Determine the (X, Y) coordinate at the center of the cell enclosing the given text.  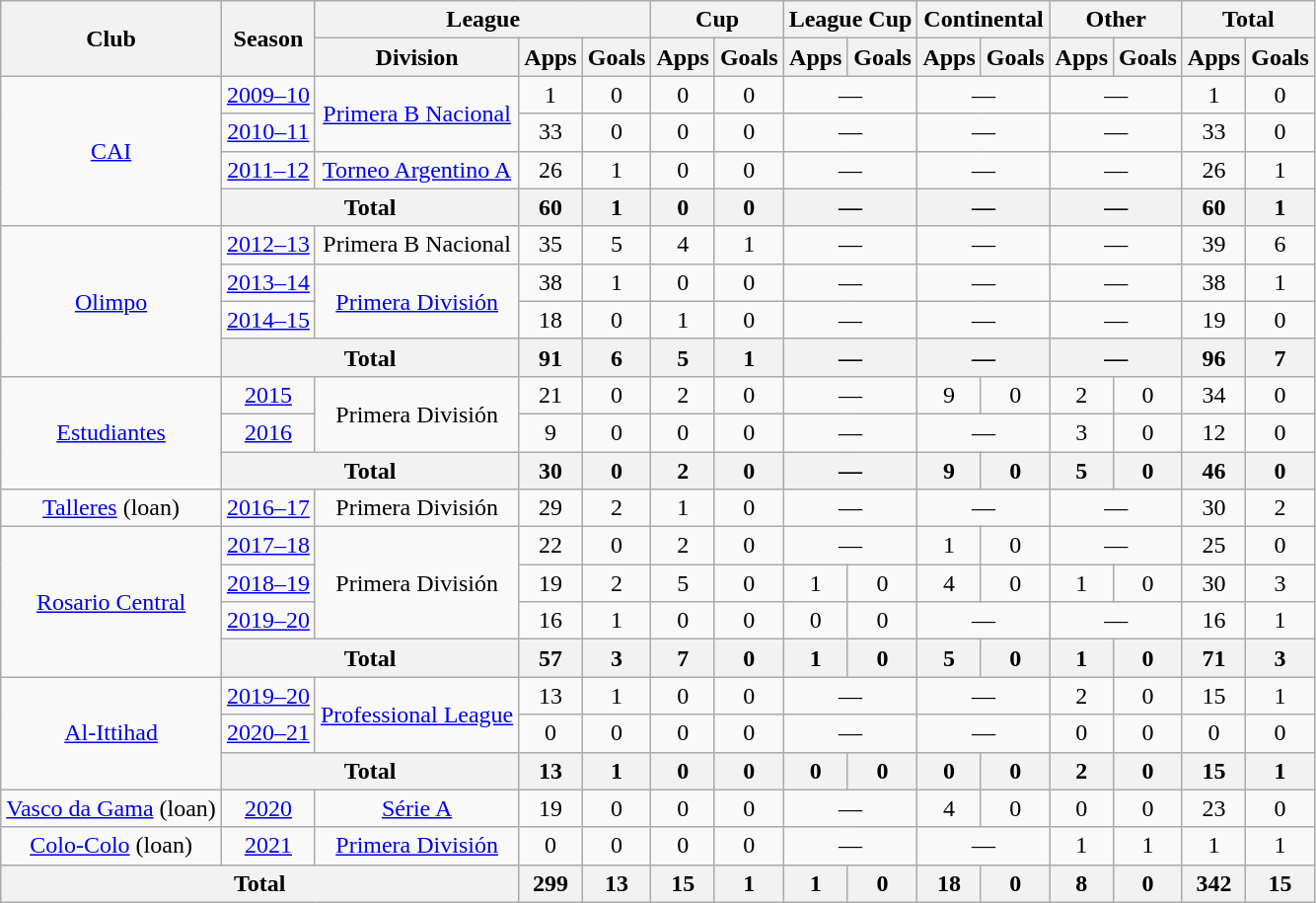
Rosario Central (111, 602)
23 (1213, 808)
Al-Ittihad (111, 733)
2020 (268, 808)
Olimpo (111, 301)
Continental (984, 20)
Professional League (416, 715)
2015 (268, 395)
2010–11 (268, 132)
Season (268, 38)
Vasco da Gama (loan) (111, 808)
Estudiantes (111, 432)
2016 (268, 432)
57 (550, 658)
CAI (111, 151)
35 (550, 245)
342 (1213, 883)
71 (1213, 658)
Club (111, 38)
2014–15 (268, 320)
2020–21 (268, 733)
2013–14 (268, 282)
Other (1116, 20)
2018–19 (268, 583)
Colo-Colo (loan) (111, 846)
Division (416, 57)
2011–12 (268, 170)
12 (1213, 432)
2009–10 (268, 95)
2016–17 (268, 508)
8 (1081, 883)
29 (550, 508)
299 (550, 883)
39 (1213, 245)
Série A (416, 808)
46 (1213, 471)
21 (550, 395)
Cup (717, 20)
Talleres (loan) (111, 508)
Torneo Argentino A (416, 170)
96 (1213, 357)
25 (1213, 546)
91 (550, 357)
2021 (268, 846)
League (483, 20)
League Cup (850, 20)
2012–13 (268, 245)
22 (550, 546)
34 (1213, 395)
2017–18 (268, 546)
